Search for the cell housing the specified text and yield its (X, Y) center coordinate. 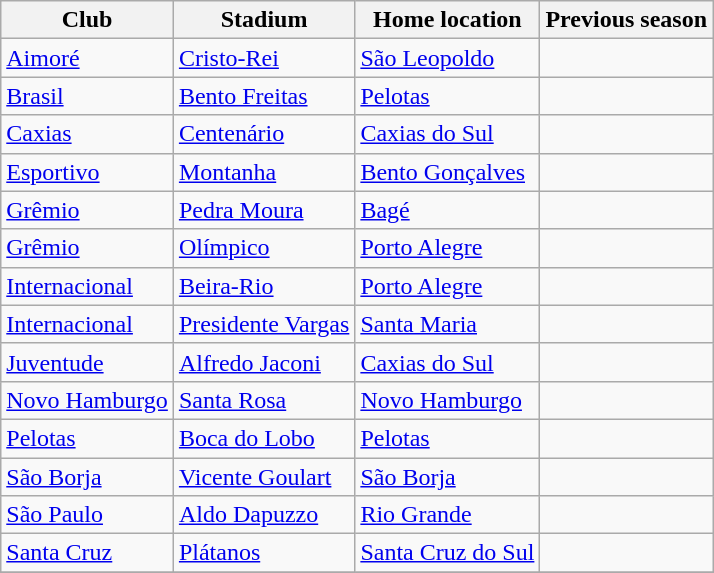
Pedra Moura (264, 210)
São Paulo (88, 515)
Previous season (626, 20)
Caxias (88, 134)
Juventude (88, 362)
Presidente Vargas (264, 324)
Brasil (88, 96)
Esportivo (88, 172)
Plátanos (264, 553)
Santa Cruz do Sul (448, 553)
Rio Grande (448, 515)
Centenário (264, 134)
Bagé (448, 210)
Cristo-Rei (264, 58)
São Leopoldo (448, 58)
Montanha (264, 172)
Alfredo Jaconi (264, 362)
Aimoré (88, 58)
Aldo Dapuzzo (264, 515)
Bento Gonçalves (448, 172)
Olímpico (264, 248)
Santa Rosa (264, 400)
Club (88, 20)
Boca do Lobo (264, 438)
Vicente Goulart (264, 477)
Bento Freitas (264, 96)
Santa Cruz (88, 553)
Home location (448, 20)
Santa Maria (448, 324)
Beira-Rio (264, 286)
Stadium (264, 20)
